From the cell containing the given text, extract its center point as (x, y) coordinate. 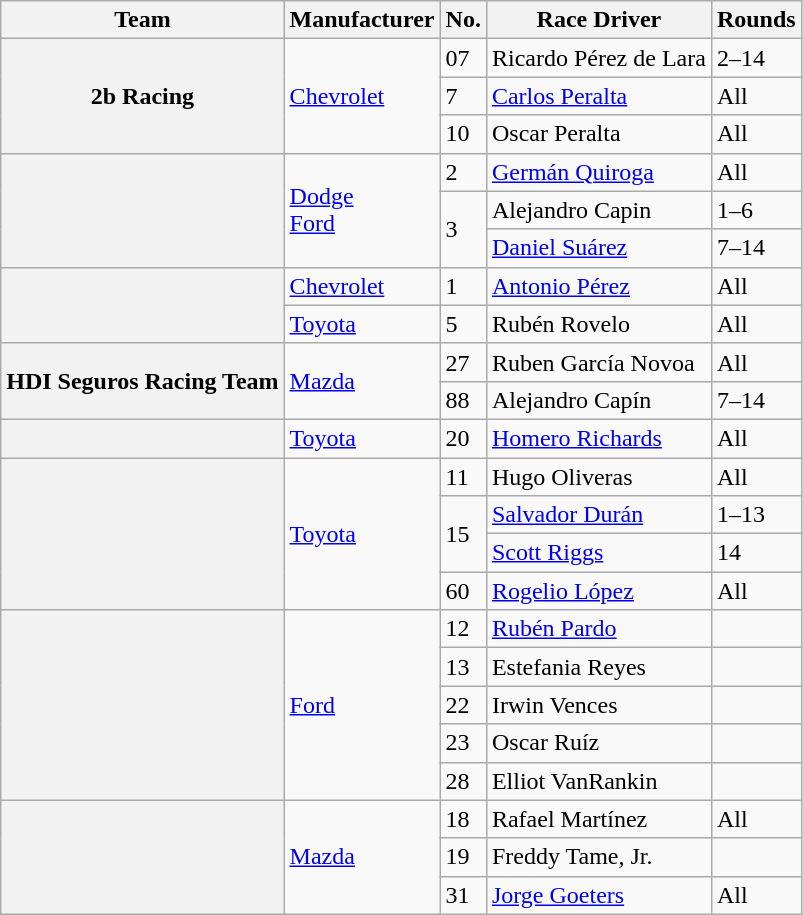
Irwin Vences (598, 705)
Hugo Oliveras (598, 477)
Ricardo Pérez de Lara (598, 58)
31 (463, 895)
Alejandro Capin (598, 210)
15 (463, 534)
1–13 (756, 515)
Rafael Martínez (598, 819)
1 (463, 286)
Dodge Ford (362, 210)
88 (463, 400)
Race Driver (598, 20)
Freddy Tame, Jr. (598, 857)
Ruben García Novoa (598, 362)
Oscar Peralta (598, 134)
2 (463, 172)
Oscar Ruíz (598, 743)
2–14 (756, 58)
19 (463, 857)
Jorge Goeters (598, 895)
Rubén Rovelo (598, 324)
28 (463, 781)
Rounds (756, 20)
Elliot VanRankin (598, 781)
Rubén Pardo (598, 629)
10 (463, 134)
27 (463, 362)
Salvador Durán (598, 515)
HDI Seguros Racing Team (142, 381)
23 (463, 743)
11 (463, 477)
Homero Richards (598, 438)
18 (463, 819)
Antonio Pérez (598, 286)
Scott Riggs (598, 553)
5 (463, 324)
Team (142, 20)
12 (463, 629)
Manufacturer (362, 20)
Carlos Peralta (598, 96)
22 (463, 705)
07 (463, 58)
1–6 (756, 210)
Alejandro Capín (598, 400)
Ford (362, 705)
7 (463, 96)
Germán Quiroga (598, 172)
Rogelio López (598, 591)
3 (463, 229)
2b Racing (142, 96)
No. (463, 20)
60 (463, 591)
Estefania Reyes (598, 667)
13 (463, 667)
20 (463, 438)
14 (756, 553)
Daniel Suárez (598, 248)
